Find where the given text appears and provide that cell's center as (X, Y) coordinate. 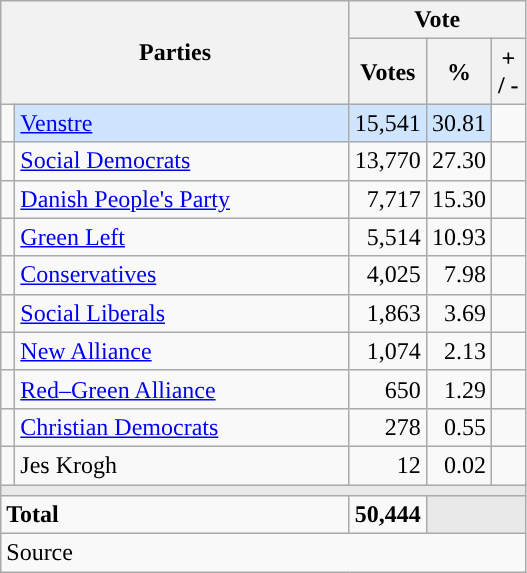
Source (263, 553)
New Alliance (182, 351)
% (458, 72)
Parties (176, 52)
0.02 (458, 465)
1,863 (388, 313)
Votes (388, 72)
Venstre (182, 123)
10.93 (458, 237)
650 (388, 389)
15,541 (388, 123)
7.98 (458, 275)
27.30 (458, 161)
Red–Green Alliance (182, 389)
+ / - (508, 72)
7,717 (388, 199)
13,770 (388, 161)
1.29 (458, 389)
4,025 (388, 275)
15.30 (458, 199)
Jes Krogh (182, 465)
Social Liberals (182, 313)
Total (176, 515)
Green Left (182, 237)
3.69 (458, 313)
30.81 (458, 123)
Vote (437, 20)
Conservatives (182, 275)
50,444 (388, 515)
1,074 (388, 351)
2.13 (458, 351)
Danish People's Party (182, 199)
0.55 (458, 427)
278 (388, 427)
12 (388, 465)
Christian Democrats (182, 427)
5,514 (388, 237)
Social Democrats (182, 161)
